Provide the (X, Y) coordinate of the cell's center where the given text is located.  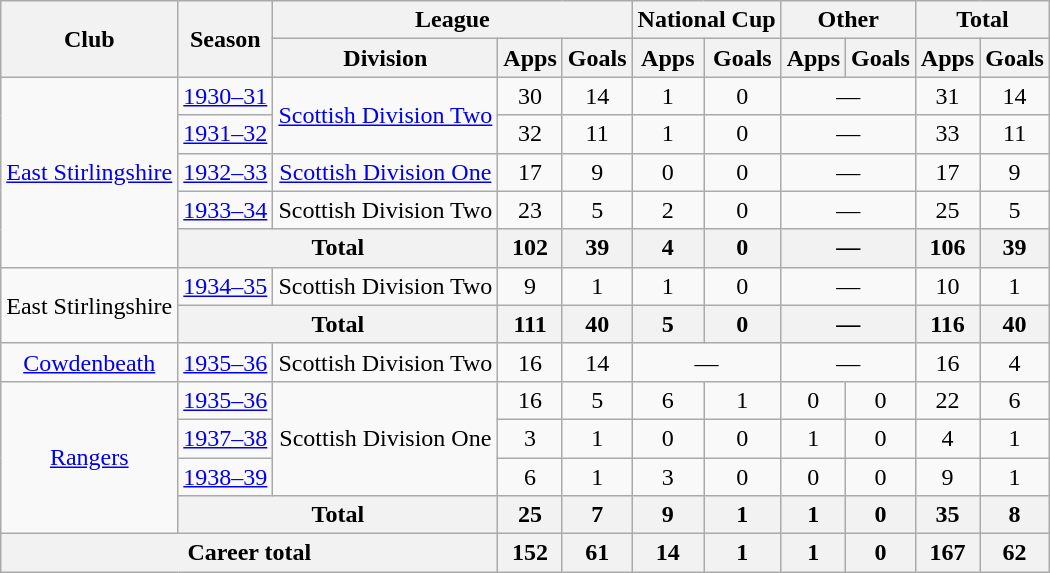
116 (947, 324)
22 (947, 400)
National Cup (706, 20)
Rangers (90, 457)
League (452, 20)
106 (947, 248)
167 (947, 553)
31 (947, 96)
32 (530, 134)
Division (386, 58)
1930–31 (226, 96)
1931–32 (226, 134)
1932–33 (226, 172)
102 (530, 248)
10 (947, 286)
35 (947, 515)
62 (1015, 553)
30 (530, 96)
Season (226, 39)
Cowdenbeath (90, 362)
1933–34 (226, 210)
1938–39 (226, 477)
1937–38 (226, 438)
Club (90, 39)
33 (947, 134)
61 (597, 553)
111 (530, 324)
8 (1015, 515)
2 (668, 210)
Other (848, 20)
1934–35 (226, 286)
23 (530, 210)
152 (530, 553)
7 (597, 515)
Career total (250, 553)
